Capture the cell that displays the provided text and extract its (x, y) central coordinate. 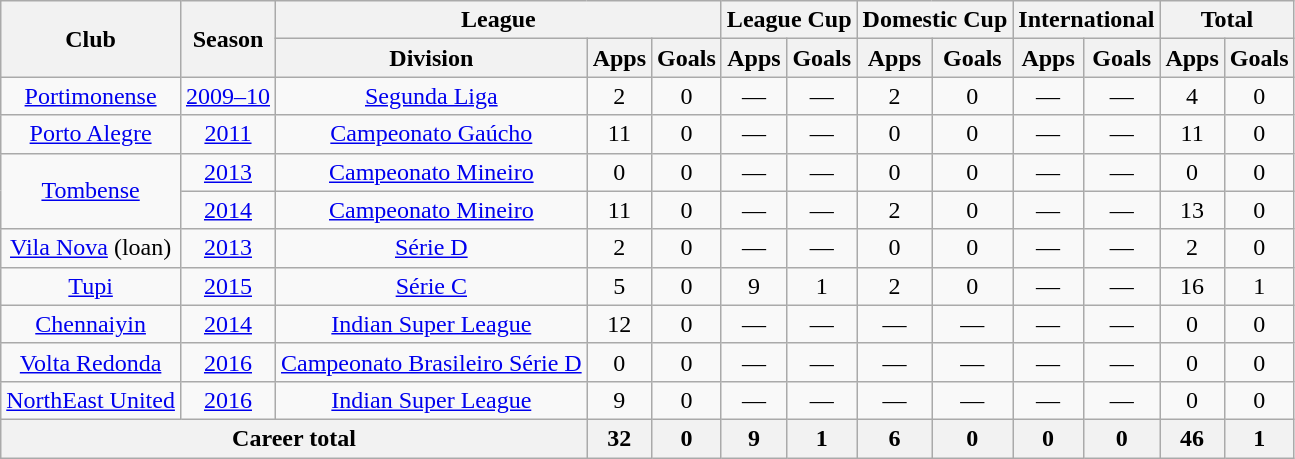
Portimonense (91, 96)
Domestic Cup (935, 20)
13 (1192, 210)
Campeonato Brasileiro Série D (432, 362)
2015 (228, 286)
Division (432, 58)
2011 (228, 134)
Season (228, 39)
32 (619, 438)
46 (1192, 438)
Chennaiyin (91, 324)
16 (1192, 286)
12 (619, 324)
International (1086, 20)
Segunda Liga (432, 96)
Club (91, 39)
4 (1192, 96)
Tupi (91, 286)
Tombense (91, 191)
Série D (432, 248)
Série C (432, 286)
NorthEast United (91, 400)
Campeonato Gaúcho (432, 134)
6 (894, 438)
Porto Alegre (91, 134)
Vila Nova (loan) (91, 248)
League Cup (789, 20)
5 (619, 286)
Volta Redonda (91, 362)
Career total (294, 438)
Total (1227, 20)
League (499, 20)
2009–10 (228, 96)
